Locate the cell with the specified text and output its [x, y] center coordinate. 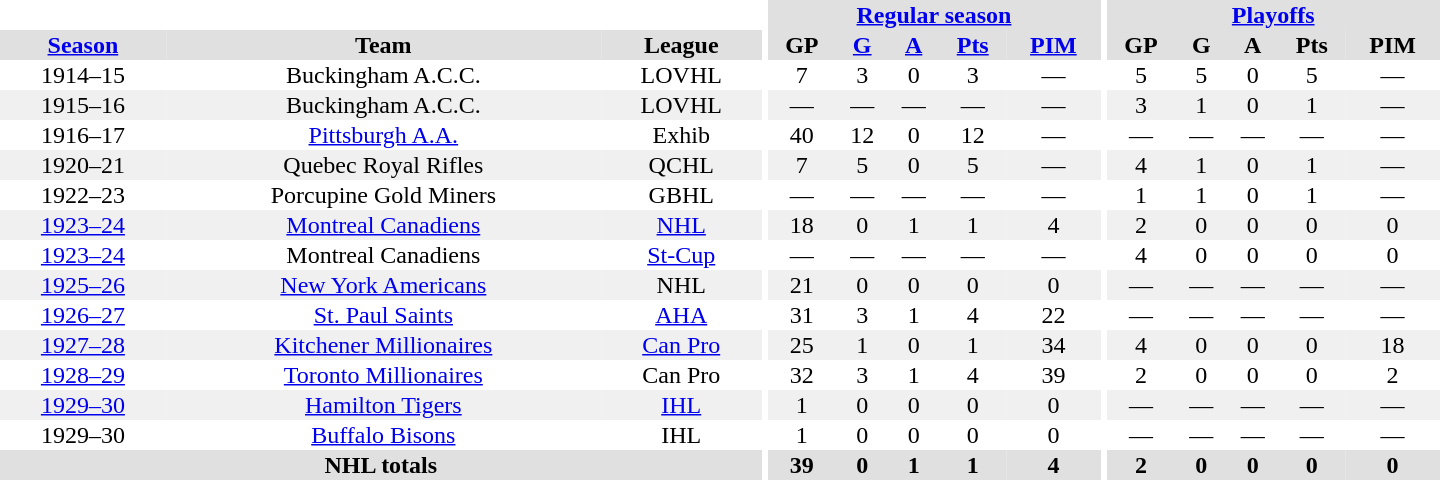
21 [802, 285]
1922–23 [83, 195]
Toronto Millionaires [384, 375]
1926–27 [83, 315]
Kitchener Millionaires [384, 345]
Team [384, 45]
31 [802, 315]
1915–16 [83, 105]
League [682, 45]
Buffalo Bisons [384, 435]
Hamilton Tigers [384, 405]
1927–28 [83, 345]
St-Cup [682, 255]
40 [802, 135]
NHL totals [381, 465]
34 [1054, 345]
AHA [682, 315]
Playoffs [1273, 15]
Porcupine Gold Miners [384, 195]
Regular season [934, 15]
New York Americans [384, 285]
25 [802, 345]
GBHL [682, 195]
32 [802, 375]
1914–15 [83, 75]
Pittsburgh A.A. [384, 135]
QCHL [682, 165]
1928–29 [83, 375]
Season [83, 45]
1925–26 [83, 285]
St. Paul Saints [384, 315]
1916–17 [83, 135]
Exhib [682, 135]
22 [1054, 315]
1920–21 [83, 165]
Quebec Royal Rifles [384, 165]
